Search for the cell housing the specified text and yield its [x, y] center coordinate. 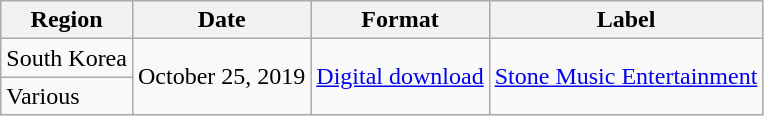
Format [400, 20]
Region [67, 20]
Various [67, 96]
Digital download [400, 77]
Stone Music Entertainment [626, 77]
South Korea [67, 58]
Label [626, 20]
October 25, 2019 [221, 77]
Date [221, 20]
